For the text-containing cell, return its midpoint in [X, Y] coordinate format. 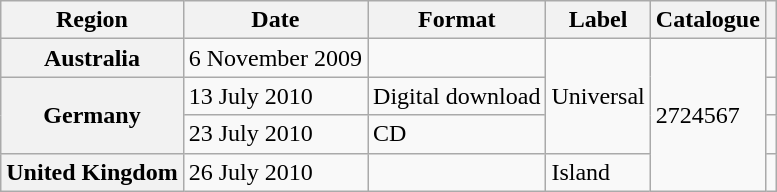
Island [598, 172]
Australia [92, 58]
Germany [92, 115]
26 July 2010 [275, 172]
Date [275, 20]
13 July 2010 [275, 96]
23 July 2010 [275, 134]
Catalogue [708, 20]
Universal [598, 96]
Digital download [457, 96]
United Kingdom [92, 172]
6 November 2009 [275, 58]
2724567 [708, 115]
CD [457, 134]
Label [598, 20]
Region [92, 20]
Format [457, 20]
